Capture the cell that displays the provided text and extract its (x, y) central coordinate. 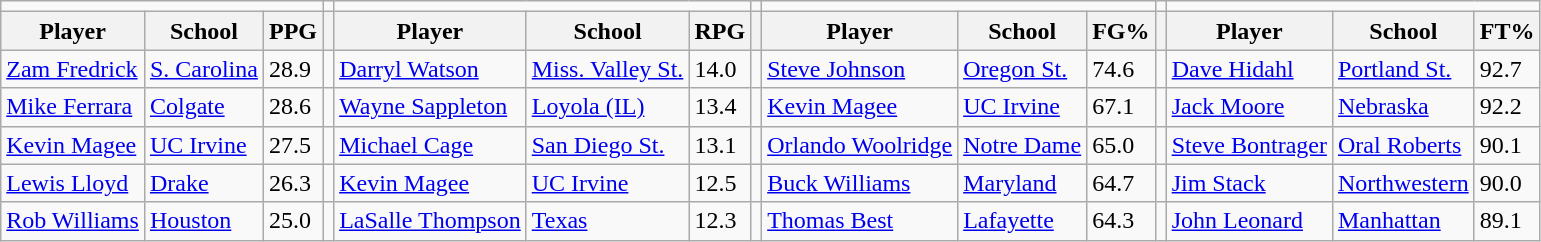
Loyola (IL) (608, 107)
Jim Stack (1249, 183)
Colgate (204, 107)
14.0 (720, 69)
FT% (1507, 31)
27.5 (292, 145)
26.3 (292, 183)
Notre Dame (1022, 145)
89.1 (1507, 221)
92.2 (1507, 107)
Wayne Sappleton (430, 107)
Thomas Best (860, 221)
Rob Williams (73, 221)
Nebraska (1403, 107)
13.4 (720, 107)
12.5 (720, 183)
Texas (608, 221)
67.1 (1121, 107)
Darryl Watson (430, 69)
12.3 (720, 221)
Manhattan (1403, 221)
64.7 (1121, 183)
Drake (204, 183)
Miss. Valley St. (608, 69)
Michael Cage (430, 145)
Northwestern (1403, 183)
Maryland (1022, 183)
13.1 (720, 145)
San Diego St. (608, 145)
25.0 (292, 221)
Steve Johnson (860, 69)
28.9 (292, 69)
Dave Hidahl (1249, 69)
90.1 (1507, 145)
LaSalle Thompson (430, 221)
Oregon St. (1022, 69)
Houston (204, 221)
S. Carolina (204, 69)
28.6 (292, 107)
Lewis Lloyd (73, 183)
90.0 (1507, 183)
Mike Ferrara (73, 107)
92.7 (1507, 69)
Buck Williams (860, 183)
64.3 (1121, 221)
65.0 (1121, 145)
PPG (292, 31)
Portland St. (1403, 69)
Steve Bontrager (1249, 145)
Jack Moore (1249, 107)
Zam Fredrick (73, 69)
RPG (720, 31)
John Leonard (1249, 221)
Lafayette (1022, 221)
74.6 (1121, 69)
Orlando Woolridge (860, 145)
FG% (1121, 31)
Oral Roberts (1403, 145)
